Provide the [x, y] coordinate of the cell's center where the given text is located.  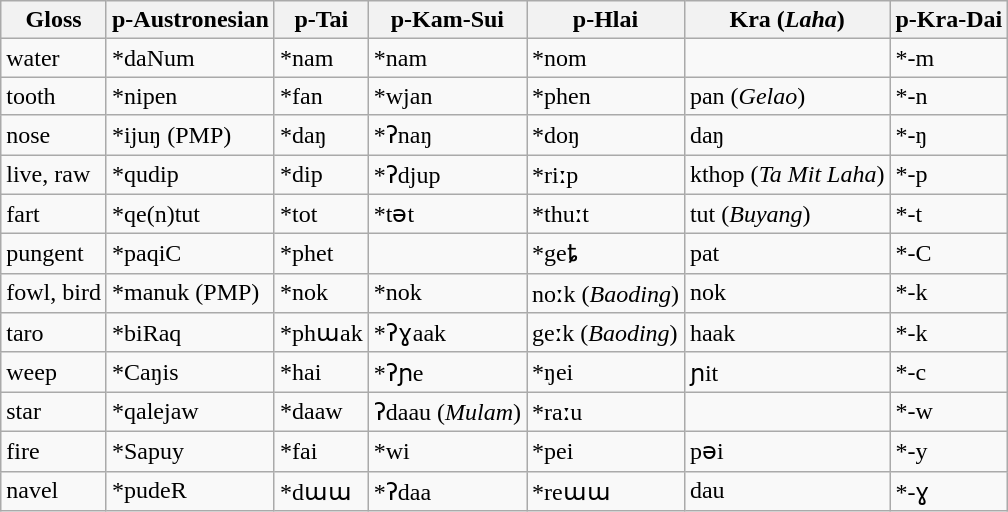
*-p [949, 174]
*riːp [606, 174]
pungent [54, 254]
Kra (Laha) [787, 20]
daŋ [787, 135]
*daaw [321, 412]
*fan [321, 96]
*hai [321, 372]
*-ŋ [949, 135]
pəi [787, 451]
*tot [321, 214]
*wi [447, 451]
p-Tai [321, 20]
*qalejaw [190, 412]
dau [787, 491]
*Sapuy [190, 451]
*daŋ [321, 135]
*-w [949, 412]
star [54, 412]
fire [54, 451]
*manuk (PMP) [190, 293]
*dip [321, 174]
*phen [606, 96]
*fai [321, 451]
*-c [949, 372]
fowl, bird [54, 293]
*ŋei [606, 372]
Gloss [54, 20]
taro [54, 333]
*-t [949, 214]
fart [54, 214]
tooth [54, 96]
ʔdaau (Mulam) [447, 412]
*-ɣ [949, 491]
p-Kra-Dai [949, 20]
*-m [949, 58]
*biRaq [190, 333]
*paqiC [190, 254]
nose [54, 135]
*qudip [190, 174]
geːk (Baoding) [606, 333]
*ijuŋ (PMP) [190, 135]
*ʔɲe [447, 372]
*ʔɣaak [447, 333]
*tət [447, 214]
tut (Buyang) [787, 214]
*phɯak [321, 333]
navel [54, 491]
water [54, 58]
*ʔnaŋ [447, 135]
p-Hlai [606, 20]
kthop (Ta Mit Laha) [787, 174]
noːk (Baoding) [606, 293]
weep [54, 372]
*pei [606, 451]
*ʔdaa [447, 491]
*dɯɯ [321, 491]
nok [787, 293]
*qe(n)tut [190, 214]
*nom [606, 58]
*raːu [606, 412]
haak [787, 333]
*geȶ [606, 254]
*nipen [190, 96]
*wjan [447, 96]
*-n [949, 96]
*-C [949, 254]
*ʔdjup [447, 174]
pan (Gelao) [787, 96]
live, raw [54, 174]
*doŋ [606, 135]
*reɯɯ [606, 491]
p-Austronesian [190, 20]
*thuːt [606, 214]
*daNum [190, 58]
ɲit [787, 372]
*Caŋis [190, 372]
*-y [949, 451]
p-Kam-Sui [447, 20]
pat [787, 254]
*phet [321, 254]
*pudeR [190, 491]
